For the text-containing cell, return its midpoint in [X, Y] coordinate format. 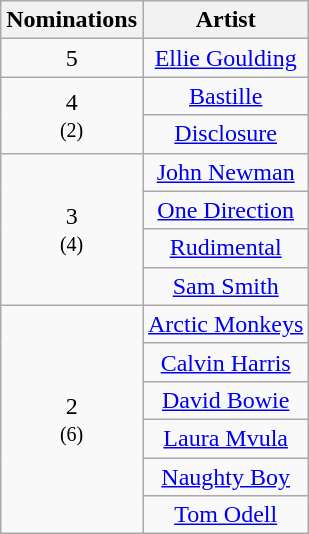
3(4) [72, 229]
Tom Odell [225, 515]
4(2) [72, 115]
Ellie Goulding [225, 58]
Arctic Monkeys [225, 324]
Naughty Boy [225, 477]
John Newman [225, 172]
Rudimental [225, 248]
2(6) [72, 419]
David Bowie [225, 400]
Nominations [72, 20]
One Direction [225, 210]
5 [72, 58]
Calvin Harris [225, 362]
Disclosure [225, 134]
Sam Smith [225, 286]
Artist [225, 20]
Laura Mvula [225, 438]
Bastille [225, 96]
